Detect which cell encompasses the target text, then output its (x, y) center coordinate. 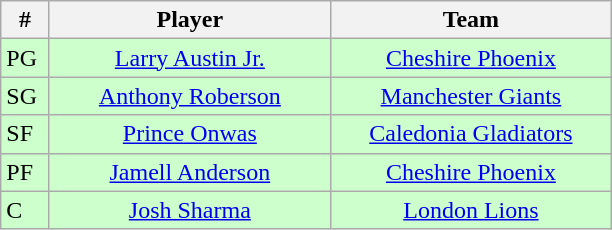
Larry Austin Jr. (190, 58)
PF (26, 172)
Jamell Anderson (190, 172)
Team (470, 20)
Player (190, 20)
SF (26, 134)
Caledonia Gladiators (470, 134)
Anthony Roberson (190, 96)
SG (26, 96)
PG (26, 58)
Manchester Giants (470, 96)
London Lions (470, 210)
# (26, 20)
C (26, 210)
Josh Sharma (190, 210)
Prince Onwas (190, 134)
